For the text-containing cell, return its midpoint in [x, y] coordinate format. 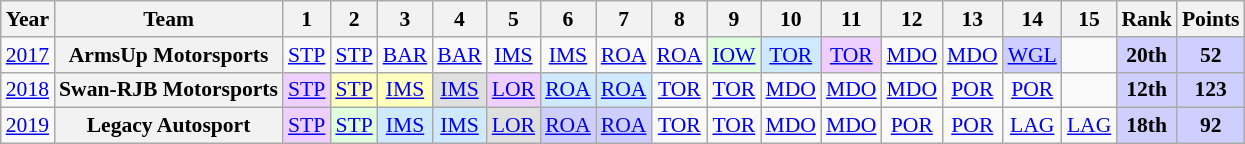
IOW [734, 55]
4 [460, 19]
20th [1146, 55]
2019 [28, 126]
Team [168, 19]
92 [1211, 126]
3 [406, 19]
Points [1211, 19]
10 [790, 19]
1 [306, 19]
12th [1146, 90]
2018 [28, 90]
52 [1211, 55]
WGL [1032, 55]
12 [912, 19]
7 [624, 19]
9 [734, 19]
2017 [28, 55]
18th [1146, 126]
5 [514, 19]
123 [1211, 90]
8 [679, 19]
15 [1089, 19]
Legacy Autosport [168, 126]
6 [568, 19]
11 [852, 19]
2 [354, 19]
Year [28, 19]
13 [972, 19]
ArmsUp Motorsports [168, 55]
14 [1032, 19]
Swan-RJB Motorsports [168, 90]
Rank [1146, 19]
